Detect which cell encompasses the target text, then output its (X, Y) center coordinate. 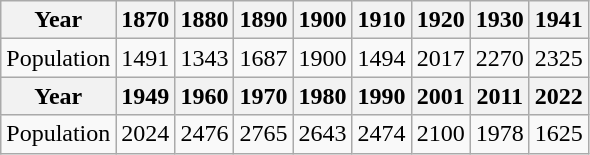
1941 (558, 20)
1625 (558, 134)
2011 (500, 96)
2001 (440, 96)
2022 (558, 96)
2024 (146, 134)
1880 (204, 20)
2017 (440, 58)
1970 (264, 96)
2476 (204, 134)
2474 (382, 134)
2325 (558, 58)
1930 (500, 20)
2765 (264, 134)
1491 (146, 58)
1687 (264, 58)
1920 (440, 20)
1949 (146, 96)
1890 (264, 20)
2270 (500, 58)
1978 (500, 134)
1910 (382, 20)
1870 (146, 20)
1980 (322, 96)
1990 (382, 96)
2643 (322, 134)
1960 (204, 96)
1494 (382, 58)
2100 (440, 134)
1343 (204, 58)
